Identify which cell holds the provided text, then report its [X, Y] central coordinate. 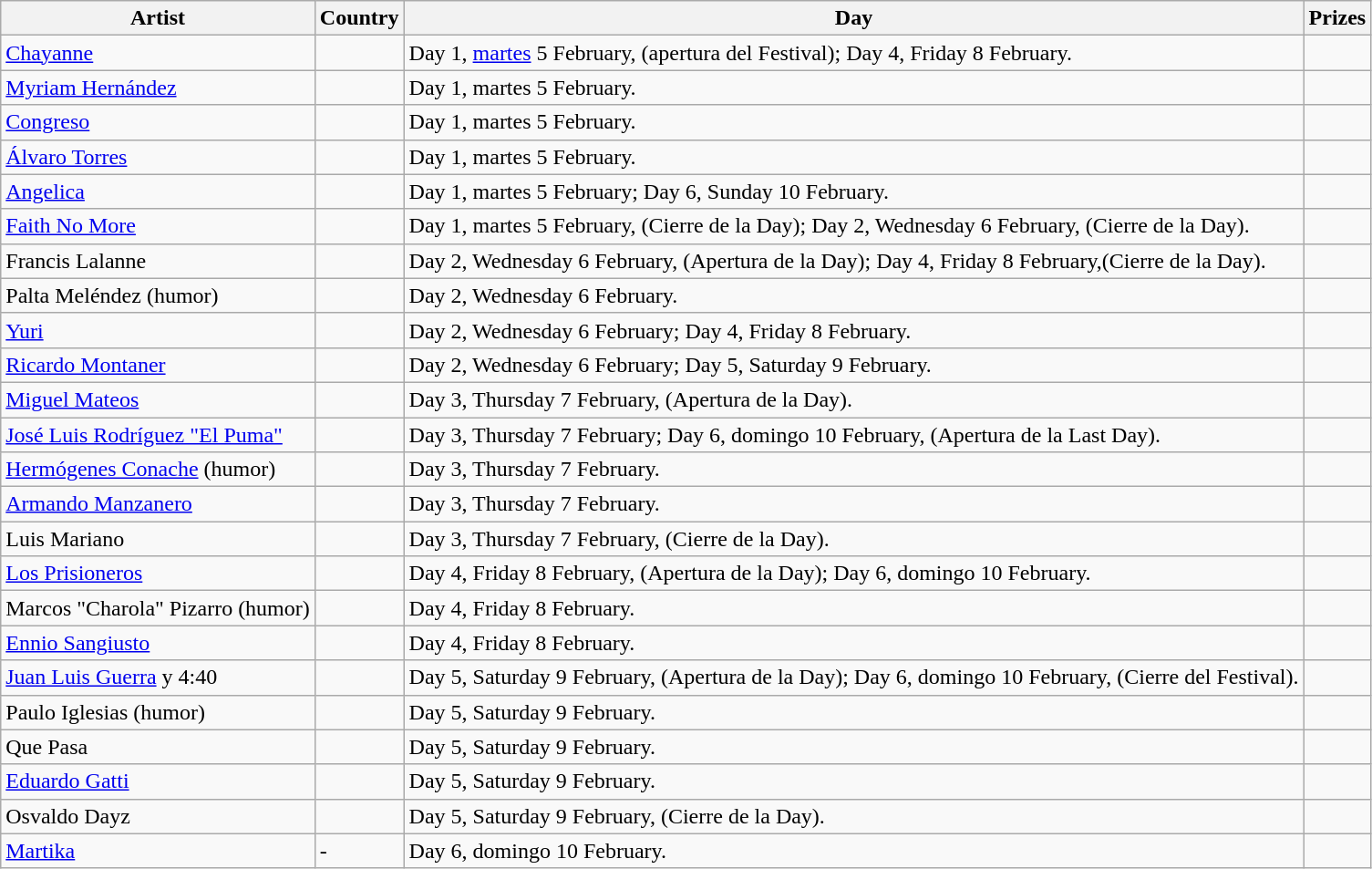
Day 2, Wednesday 6 February; Day 4, Friday 8 February. [853, 330]
Martika [159, 851]
Myriam Hernández [159, 88]
Yuri [159, 330]
Que Pasa [159, 747]
Day 2, Wednesday 6 February. [853, 295]
- [359, 851]
Armando Manzanero [159, 504]
Miguel Mateos [159, 399]
Eduardo Gatti [159, 781]
Hermógenes Conache (humor) [159, 470]
Day 2, Wednesday 6 February, (Apertura de la Day); Day 4, Friday 8 February,(Cierre de la Day). [853, 261]
Los Prisioneros [159, 574]
Day 1, martes 5 February; Day 6, Sunday 10 February. [853, 191]
Ennio Sangiusto [159, 643]
Day 5, Saturday 9 February, (Apertura de la Day); Day 6, domingo 10 February, (Cierre del Festival). [853, 678]
Day 3, Thursday 7 February, (Apertura de la Day). [853, 399]
Luis Mariano [159, 539]
Country [359, 18]
Congreso [159, 122]
Day 5, Saturday 9 February, (Cierre de la Day). [853, 816]
José Luis Rodríguez "El Puma" [159, 435]
Paulo Iglesias (humor) [159, 712]
Angelica [159, 191]
Francis Lalanne [159, 261]
Artist [159, 18]
Day 6, domingo 10 February. [853, 851]
Day [853, 18]
Palta Meléndez (humor) [159, 295]
Álvaro Torres [159, 157]
Day 3, Thursday 7 February; Day 6, domingo 10 February, (Apertura de la Last Day). [853, 435]
Day 4, Friday 8 February, (Apertura de la Day); Day 6, domingo 10 February. [853, 574]
Juan Luis Guerra y 4:40 [159, 678]
Day 1, martes 5 February, (apertura del Festival); Day 4, Friday 8 February. [853, 53]
Ricardo Montaner [159, 365]
Prizes [1337, 18]
Faith No More [159, 226]
Day 3, Thursday 7 February, (Cierre de la Day). [853, 539]
Chayanne [159, 53]
Day 2, Wednesday 6 February; Day 5, Saturday 9 February. [853, 365]
Osvaldo Dayz [159, 816]
Day 1, martes 5 February, (Cierre de la Day); Day 2, Wednesday 6 February, (Cierre de la Day). [853, 226]
Marcos "Charola" Pizarro (humor) [159, 608]
